Detect which cell encompasses the target text, then output its (X, Y) center coordinate. 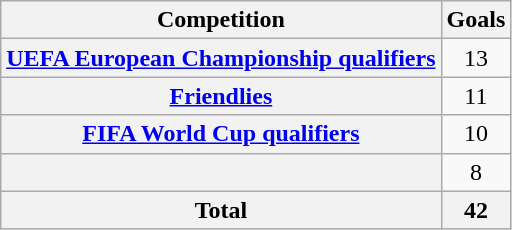
13 (476, 58)
Competition (221, 20)
Friendlies (221, 96)
10 (476, 134)
11 (476, 96)
UEFA European Championship qualifiers (221, 58)
8 (476, 172)
FIFA World Cup qualifiers (221, 134)
Goals (476, 20)
42 (476, 210)
Total (221, 210)
